Return the (x, y) coordinate for the center point of the cell that contains the specified text.  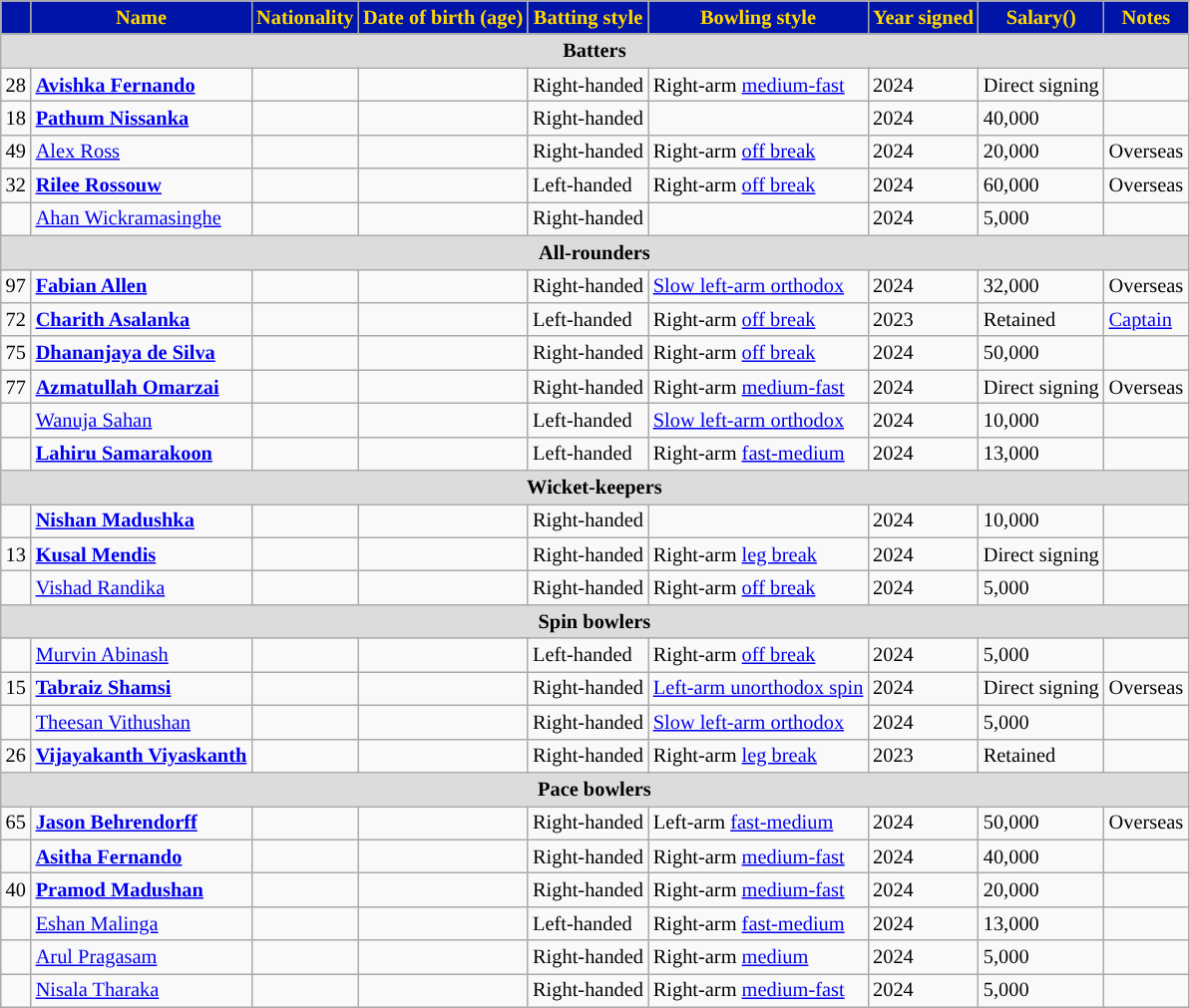
Jason Behrendorff (142, 823)
Year signed (924, 17)
65 (16, 823)
Tabraiz Shamsi (142, 688)
49 (16, 152)
Eshan Malinga (142, 923)
Date of birth (age) (443, 17)
97 (16, 286)
77 (16, 387)
Fabian Allen (142, 286)
Dhananjaya de Silva (142, 353)
28 (16, 85)
Salary() (1041, 17)
Notes (1146, 17)
Vijayakanth Viyaskanth (142, 756)
Right-arm medium (758, 957)
72 (16, 319)
Azmatullah Omarzai (142, 387)
15 (16, 688)
13 (16, 554)
Ahan Wickramasinghe (142, 218)
Wanuja Sahan (142, 420)
Theesan Vithushan (142, 722)
Left-arm unorthodox spin (758, 688)
Batters (595, 51)
Vishad Randika (142, 587)
Avishka Fernando (142, 85)
Pathum Nissanka (142, 118)
40 (16, 889)
Murvin Abinash (142, 655)
Rilee Rossouw (142, 185)
Nationality (305, 17)
Pace bowlers (595, 789)
Nisala Tharaka (142, 990)
26 (16, 756)
18 (16, 118)
32 (16, 185)
Charith Asalanka (142, 319)
60,000 (1041, 185)
Bowling style (758, 17)
Arul Pragasam (142, 957)
Name (142, 17)
32,000 (1041, 286)
Alex Ross (142, 152)
Left-arm fast-medium (758, 823)
Spin bowlers (595, 621)
Captain (1146, 319)
Batting style (589, 17)
Lahiru Samarakoon (142, 454)
75 (16, 353)
Kusal Mendis (142, 554)
Wicket-keepers (595, 488)
Asitha Fernando (142, 856)
Pramod Madushan (142, 889)
Nishan Madushka (142, 520)
All-rounders (595, 252)
